Extract the [x, y] coordinate from the center of the cell holding the provided text.  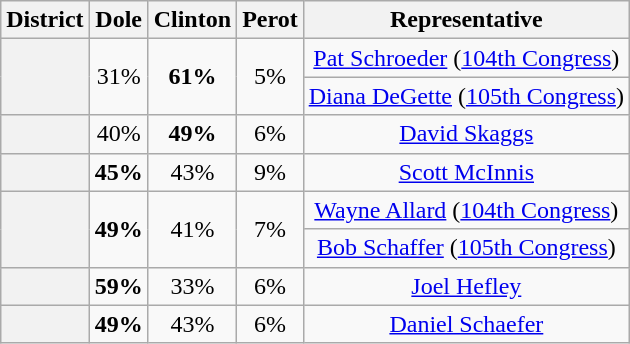
7% [270, 229]
Wayne Allard (104th Congress) [466, 210]
45% [118, 172]
59% [118, 286]
Representative [466, 20]
Bob Schaffer (105th Congress) [466, 248]
61% [192, 77]
Clinton [192, 20]
Daniel Schaefer [466, 324]
41% [192, 229]
Scott McInnis [466, 172]
District [45, 20]
33% [192, 286]
9% [270, 172]
Perot [270, 20]
Dole [118, 20]
31% [118, 77]
Diana DeGette (105th Congress) [466, 96]
5% [270, 77]
Pat Schroeder (104th Congress) [466, 58]
40% [118, 134]
David Skaggs [466, 134]
Joel Hefley [466, 286]
